Search for the cell housing the specified text and yield its (x, y) center coordinate. 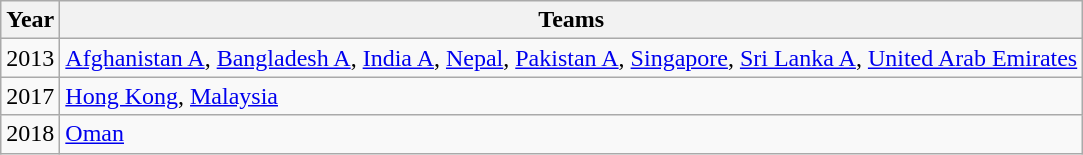
Teams (572, 20)
Oman (572, 134)
2013 (30, 58)
2018 (30, 134)
2017 (30, 96)
Afghanistan A, Bangladesh A, India A, Nepal, Pakistan A, Singapore, Sri Lanka A, United Arab Emirates (572, 58)
Year (30, 20)
Hong Kong, Malaysia (572, 96)
